From the cell containing the given text, extract its center point as [x, y] coordinate. 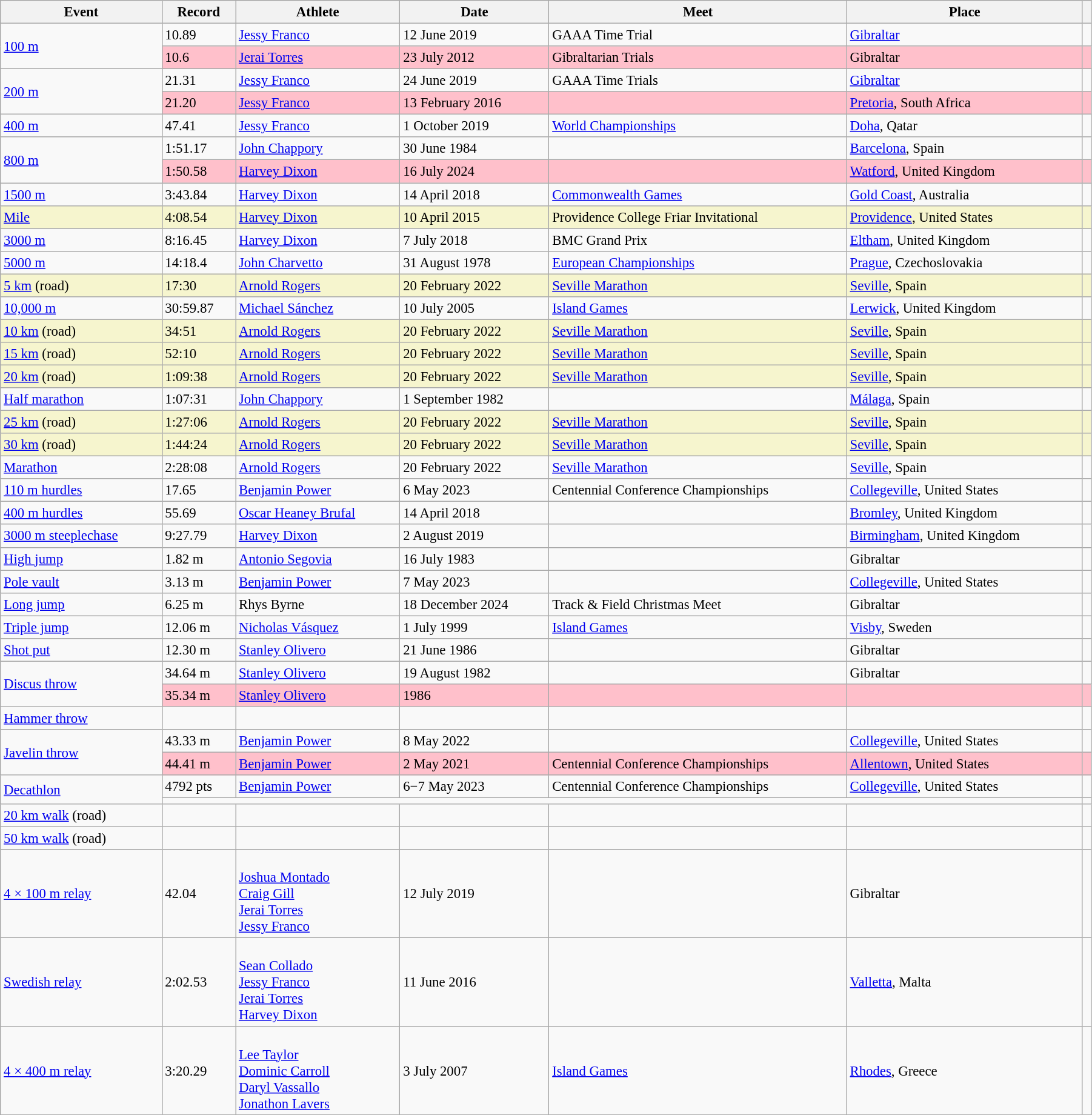
4 × 100 m relay [81, 894]
Swedish relay [81, 982]
BMC Grand Prix [698, 240]
30:59.87 [199, 308]
Michael Sánchez [318, 308]
21.31 [199, 81]
17:30 [199, 285]
1:07:31 [199, 399]
1:50.58 [199, 171]
2 May 2021 [474, 764]
European Championships [698, 262]
GAAA Time Trials [698, 81]
3:20.29 [199, 1071]
Providence College Friar Invitational [698, 217]
Gold Coast, Australia [965, 195]
6 May 2023 [474, 490]
3000 m [81, 240]
Commonwealth Games [698, 195]
Lee TaylorDominic CarrollDaryl VassalloJonathon Lavers [318, 1071]
30 June 1984 [474, 148]
Nicholas Vásquez [318, 627]
1:09:38 [199, 376]
100 m [81, 46]
55.69 [199, 513]
52:10 [199, 354]
1.82 m [199, 559]
Lerwick, United Kingdom [965, 308]
7 May 2023 [474, 582]
400 m [81, 126]
Doha, Qatar [965, 126]
1:51.17 [199, 148]
25 km (road) [81, 422]
Track & Field Christmas Meet [698, 604]
5 km (road) [81, 285]
14:18.4 [199, 262]
1986 [474, 696]
Event [81, 12]
2:02.53 [199, 982]
12.06 m [199, 627]
1:27:06 [199, 422]
Discus throw [81, 684]
Pole vault [81, 582]
Pretoria, South Africa [965, 103]
Date [474, 12]
10 km (road) [81, 331]
13 February 2016 [474, 103]
42.04 [199, 894]
18 December 2024 [474, 604]
4792 pts [199, 787]
Barcelona, Spain [965, 148]
34:51 [199, 331]
24 June 2019 [474, 81]
3:43.84 [199, 195]
Antonio Segovia [318, 559]
Providence, United States [965, 217]
23 July 2012 [474, 58]
Shot put [81, 650]
17.65 [199, 490]
John Charvetto [318, 262]
Oscar Heaney Brufal [318, 513]
20 km walk (road) [81, 816]
31 August 1978 [474, 262]
10.89 [199, 35]
Eltham, United Kingdom [965, 240]
1 July 1999 [474, 627]
16 July 2024 [474, 171]
4:08.54 [199, 217]
Allentown, United States [965, 764]
Sean ColladoJessy FrancoJerai TorresHarvey Dixon [318, 982]
Mile [81, 217]
12 July 2019 [474, 894]
2 August 2019 [474, 536]
Meet [698, 12]
19 August 1982 [474, 673]
Half marathon [81, 399]
Record [199, 12]
Javelin throw [81, 753]
9:27.79 [199, 536]
200 m [81, 92]
Triple jump [81, 627]
1500 m [81, 195]
12 June 2019 [474, 35]
16 July 1983 [474, 559]
Rhys Byrne [318, 604]
6−7 May 2023 [474, 787]
Valletta, Malta [965, 982]
2:28:08 [199, 468]
Bromley, United Kingdom [965, 513]
110 m hurdles [81, 490]
10.6 [199, 58]
6.25 m [199, 604]
4 × 400 m relay [81, 1071]
Long jump [81, 604]
1 October 2019 [474, 126]
35.34 m [199, 696]
Gibraltarian Trials [698, 58]
21 June 1986 [474, 650]
Málaga, Spain [965, 399]
7 July 2018 [474, 240]
Decathlon [81, 790]
Marathon [81, 468]
Place [965, 12]
12.30 m [199, 650]
1:44:24 [199, 445]
8 May 2022 [474, 741]
Jerai Torres [318, 58]
Prague, Czechoslovakia [965, 262]
3000 m steeplechase [81, 536]
43.33 m [199, 741]
GAAA Time Trial [698, 35]
1 September 1982 [474, 399]
10 July 2005 [474, 308]
Birmingham, United Kingdom [965, 536]
30 km (road) [81, 445]
Rhodes, Greece [965, 1071]
World Championships [698, 126]
47.41 [199, 126]
10,000 m [81, 308]
20 km (road) [81, 376]
Visby, Sweden [965, 627]
Hammer throw [81, 718]
34.64 m [199, 673]
5000 m [81, 262]
800 m [81, 160]
15 km (road) [81, 354]
400 m hurdles [81, 513]
High jump [81, 559]
11 June 2016 [474, 982]
50 km walk (road) [81, 839]
21.20 [199, 103]
8:16.45 [199, 240]
Joshua MontadoCraig GillJerai TorresJessy Franco [318, 894]
10 April 2015 [474, 217]
3 July 2007 [474, 1071]
44.41 m [199, 764]
Watford, United Kingdom [965, 171]
Athlete [318, 12]
3.13 m [199, 582]
